Output the (x, y) coordinate of the center of the cell containing the given text.  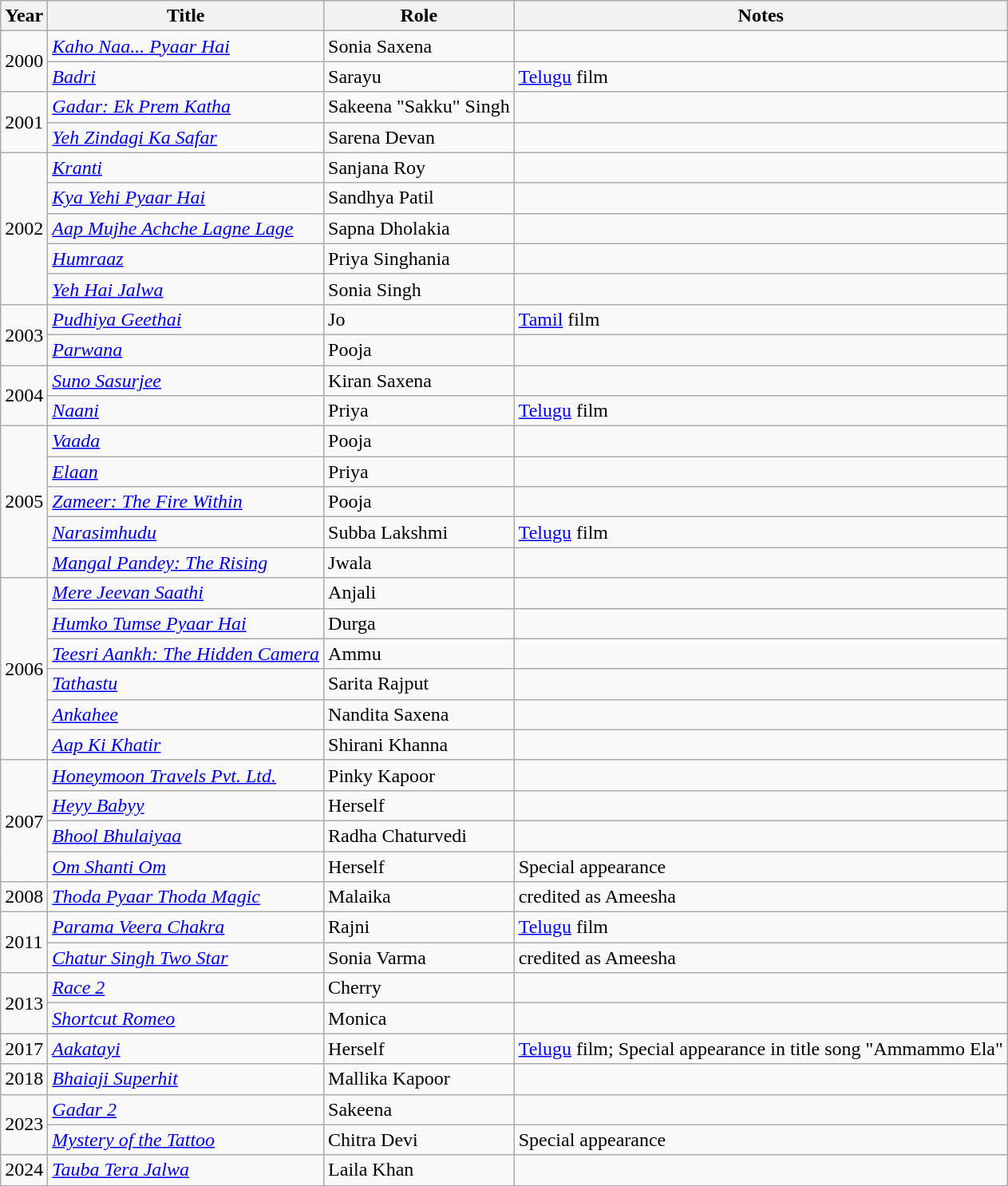
Ammu (420, 654)
Cherry (420, 988)
Elaan (186, 472)
Durga (420, 623)
Parwana (186, 350)
Race 2 (186, 988)
Mallika Kapoor (420, 1079)
Radha Chaturvedi (420, 836)
2001 (24, 122)
Sandhya Patil (420, 198)
Sakeena "Sakku" Singh (420, 107)
Sonia Saxena (420, 46)
Narasimhudu (186, 532)
Teesri Aankh: The Hidden Camera (186, 654)
Kaho Naa... Pyaar Hai (186, 46)
Bhool Bhulaiyaa (186, 836)
Sarena Devan (420, 137)
Subba Lakshmi (420, 532)
2023 (24, 1125)
Role (420, 16)
Jo (420, 319)
Mere Jeevan Saathi (186, 593)
Shortcut Romeo (186, 1018)
Gadar: Ek Prem Katha (186, 107)
Mystery of the Tattoo (186, 1140)
Chitra Devi (420, 1140)
Pinky Kapoor (420, 775)
Kranti (186, 168)
2013 (24, 1003)
Ankahee (186, 714)
2011 (24, 943)
Pudhiya Geethai (186, 319)
Chatur Singh Two Star (186, 958)
Badri (186, 77)
2005 (24, 502)
Aap Ki Khatir (186, 745)
Humraaz (186, 259)
2006 (24, 669)
Sakeena (420, 1109)
Malaika (420, 897)
Shirani Khanna (420, 745)
2000 (24, 61)
Sanjana Roy (420, 168)
Kya Yehi Pyaar Hai (186, 198)
Priya Singhania (420, 259)
Thoda Pyaar Thoda Magic (186, 897)
Mangal Pandey: The Rising (186, 563)
2003 (24, 334)
Tauba Tera Jalwa (186, 1170)
Telugu film; Special appearance in title song "Ammammo Ela" (761, 1049)
2008 (24, 897)
Tamil film (761, 319)
Sarita Rajput (420, 684)
Naani (186, 411)
Monica (420, 1018)
Nandita Saxena (420, 714)
Gadar 2 (186, 1109)
Rajni (420, 927)
Tathastu (186, 684)
Heyy Babyy (186, 805)
Honeymoon Travels Pvt. Ltd. (186, 775)
Yeh Hai Jalwa (186, 289)
2017 (24, 1049)
Sonia Singh (420, 289)
Year (24, 16)
2002 (24, 228)
Kiran Saxena (420, 381)
Suno Sasurjee (186, 381)
2007 (24, 820)
Om Shanti Om (186, 866)
Bhaiaji Superhit (186, 1079)
Zameer: The Fire Within (186, 502)
Humko Tumse Pyaar Hai (186, 623)
Jwala (420, 563)
Aakatayi (186, 1049)
Anjali (420, 593)
Parama Veera Chakra (186, 927)
2004 (24, 396)
Vaada (186, 441)
Laila Khan (420, 1170)
Sapna Dholakia (420, 228)
Aap Mujhe Achche Lagne Lage (186, 228)
Title (186, 16)
Notes (761, 16)
Sonia Varma (420, 958)
2018 (24, 1079)
Sarayu (420, 77)
Yeh Zindagi Ka Safar (186, 137)
2024 (24, 1170)
